Provide the (X, Y) coordinate of the cell's center where the given text is located.  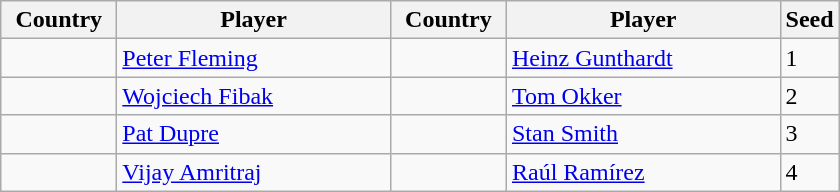
Wojciech Fibak (254, 96)
Vijay Amritraj (254, 172)
Seed (810, 20)
4 (810, 172)
Tom Okker (643, 96)
2 (810, 96)
Heinz Gunthardt (643, 58)
Raúl Ramírez (643, 172)
1 (810, 58)
Stan Smith (643, 134)
Pat Dupre (254, 134)
3 (810, 134)
Peter Fleming (254, 58)
